Detect which cell encompasses the target text, then output its [X, Y] center coordinate. 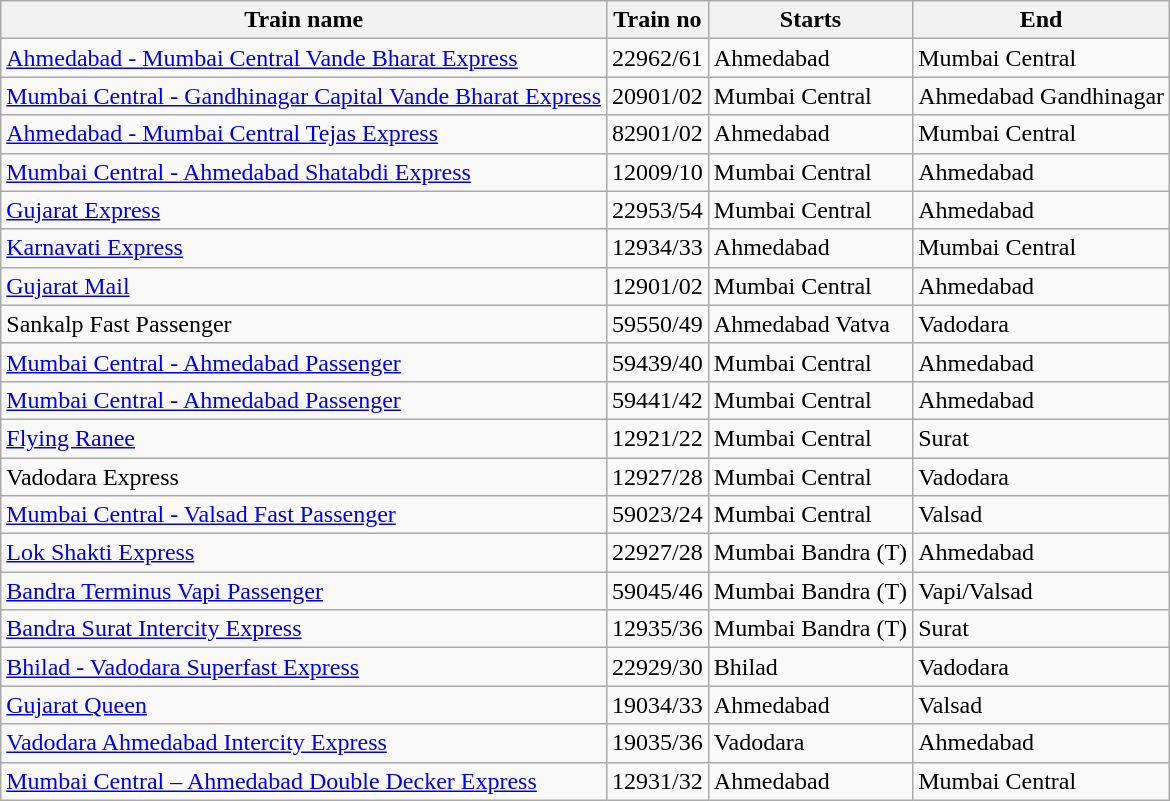
19035/36 [658, 743]
Gujarat Queen [304, 705]
Vapi/Valsad [1042, 591]
Gujarat Mail [304, 286]
59550/49 [658, 324]
Vadodara Express [304, 477]
Vadodara Ahmedabad Intercity Express [304, 743]
22929/30 [658, 667]
Bandra Terminus Vapi Passenger [304, 591]
59441/42 [658, 400]
Bandra Surat Intercity Express [304, 629]
Karnavati Express [304, 248]
Ahmedabad Vatva [810, 324]
Starts [810, 20]
12009/10 [658, 172]
Train name [304, 20]
Lok Shakti Express [304, 553]
20901/02 [658, 96]
Mumbai Central - Gandhinagar Capital Vande Bharat Express [304, 96]
12927/28 [658, 477]
Mumbai Central - Valsad Fast Passenger [304, 515]
59439/40 [658, 362]
12931/32 [658, 781]
Ahmedabad - Mumbai Central Vande Bharat Express [304, 58]
22927/28 [658, 553]
Sankalp Fast Passenger [304, 324]
12935/36 [658, 629]
Ahmedabad - Mumbai Central Tejas Express [304, 134]
Mumbai Central - Ahmedabad Shatabdi Express [304, 172]
12901/02 [658, 286]
Mumbai Central – Ahmedabad Double Decker Express [304, 781]
Gujarat Express [304, 210]
82901/02 [658, 134]
22962/61 [658, 58]
Train no [658, 20]
Bhilad [810, 667]
59045/46 [658, 591]
Flying Ranee [304, 438]
Ahmedabad Gandhinagar [1042, 96]
59023/24 [658, 515]
End [1042, 20]
12921/22 [658, 438]
19034/33 [658, 705]
12934/33 [658, 248]
Bhilad - Vadodara Superfast Express [304, 667]
22953/54 [658, 210]
